Scan for the cell matching the given text and deliver its (x, y) coordinate at center. 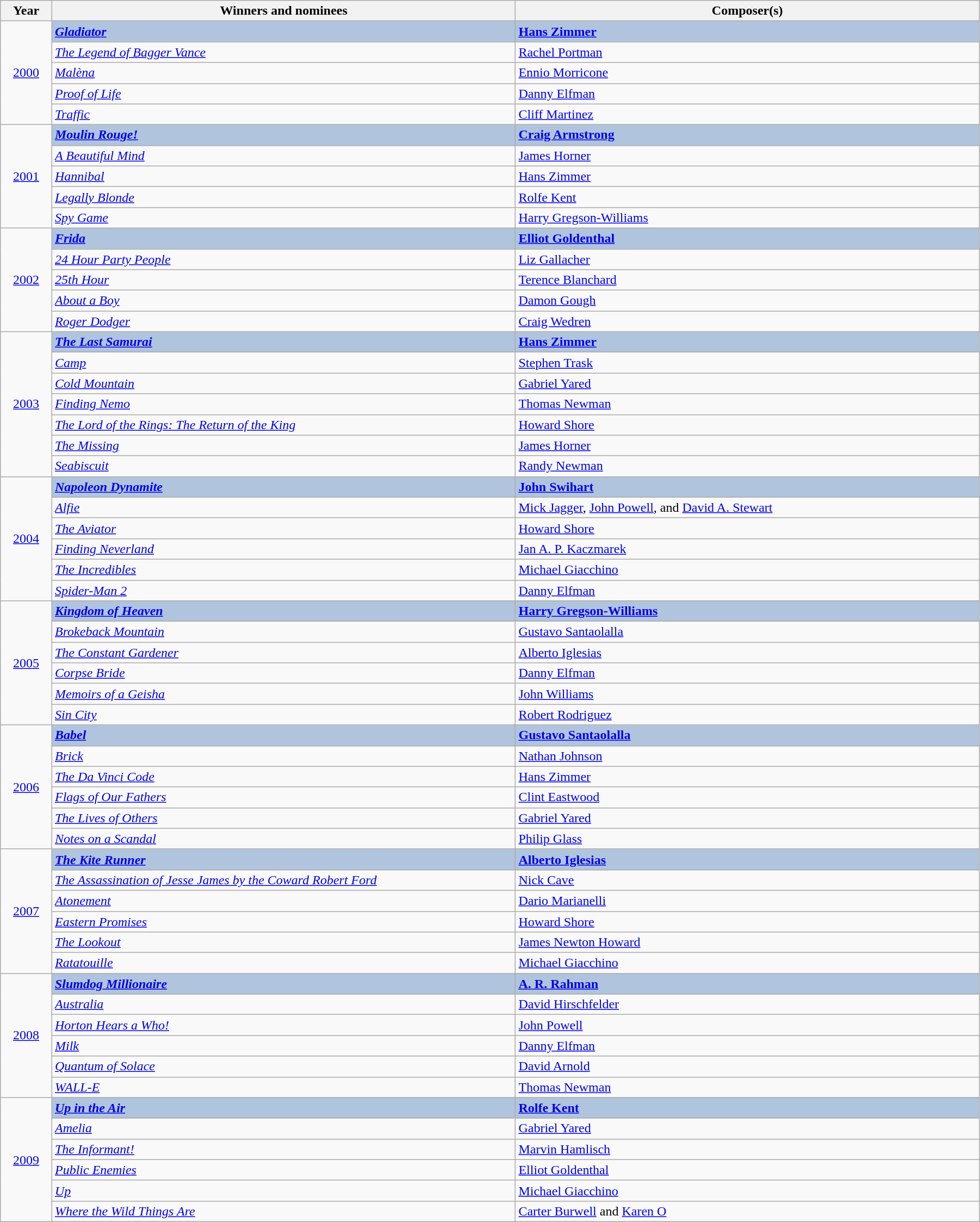
John Williams (747, 694)
The Da Vinci Code (283, 777)
Damon Gough (747, 301)
2008 (26, 1035)
The Constant Gardener (283, 653)
Proof of Life (283, 94)
Nick Cave (747, 880)
Stephen Trask (747, 363)
Malèna (283, 73)
Up (283, 1190)
David Hirschfelder (747, 1004)
Cliff Martinez (747, 114)
Traffic (283, 114)
Clint Eastwood (747, 797)
Seabiscuit (283, 466)
About a Boy (283, 301)
Atonement (283, 901)
James Newton Howard (747, 942)
Finding Nemo (283, 404)
Craig Wedren (747, 321)
The Missing (283, 445)
25th Hour (283, 280)
Corpse Bride (283, 673)
Gladiator (283, 32)
Brick (283, 756)
Hannibal (283, 176)
Winners and nominees (283, 11)
Kingdom of Heaven (283, 611)
2006 (26, 787)
2004 (26, 538)
Quantum of Solace (283, 1066)
Ratatouille (283, 963)
Spy Game (283, 218)
Horton Hears a Who! (283, 1025)
Philip Glass (747, 839)
Flags of Our Fathers (283, 797)
Moulin Rouge! (283, 135)
Year (26, 11)
Brokeback Mountain (283, 632)
Rachel Portman (747, 52)
John Swihart (747, 487)
Where the Wild Things Are (283, 1211)
Notes on a Scandal (283, 839)
2001 (26, 176)
Alfie (283, 507)
2000 (26, 73)
Craig Armstrong (747, 135)
Composer(s) (747, 11)
Jan A. P. Kaczmarek (747, 549)
Roger Dodger (283, 321)
The Last Samurai (283, 342)
The Incredibles (283, 569)
Liz Gallacher (747, 259)
2002 (26, 280)
A. R. Rahman (747, 984)
WALL-E (283, 1087)
Australia (283, 1004)
Robert Rodriguez (747, 715)
2007 (26, 911)
The Kite Runner (283, 859)
Finding Neverland (283, 549)
A Beautiful Mind (283, 156)
David Arnold (747, 1066)
Frida (283, 238)
Memoirs of a Geisha (283, 694)
The Assassination of Jesse James by the Coward Robert Ford (283, 880)
Milk (283, 1046)
Terence Blanchard (747, 280)
2003 (26, 404)
Legally Blonde (283, 197)
The Lookout (283, 942)
The Aviator (283, 528)
The Lives of Others (283, 818)
John Powell (747, 1025)
Dario Marianelli (747, 901)
Public Enemies (283, 1170)
Randy Newman (747, 466)
Ennio Morricone (747, 73)
Marvin Hamlisch (747, 1149)
Napoleon Dynamite (283, 487)
24 Hour Party People (283, 259)
Carter Burwell and Karen O (747, 1211)
2005 (26, 663)
2009 (26, 1159)
The Lord of the Rings: The Return of the King (283, 425)
Up in the Air (283, 1108)
Spider-Man 2 (283, 590)
Eastern Promises (283, 922)
Cold Mountain (283, 383)
The Legend of Bagger Vance (283, 52)
Slumdog Millionaire (283, 984)
Mick Jagger, John Powell, and David A. Stewart (747, 507)
Amelia (283, 1128)
Camp (283, 363)
Babel (283, 735)
Nathan Johnson (747, 756)
The Informant! (283, 1149)
Sin City (283, 715)
